From the cell containing the given text, extract its center point as (x, y) coordinate. 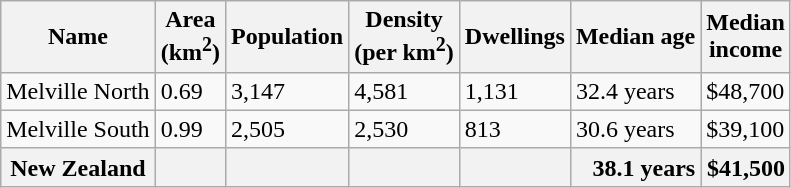
Melville North (78, 91)
$39,100 (746, 129)
Population (288, 37)
813 (514, 129)
1,131 (514, 91)
Area(km2) (190, 37)
30.6 years (635, 129)
0.99 (190, 129)
New Zealand (78, 167)
2,530 (404, 129)
$41,500 (746, 167)
3,147 (288, 91)
0.69 (190, 91)
Dwellings (514, 37)
Median age (635, 37)
Melville South (78, 129)
38.1 years (635, 167)
2,505 (288, 129)
$48,700 (746, 91)
Density(per km2) (404, 37)
4,581 (404, 91)
32.4 years (635, 91)
Name (78, 37)
Medianincome (746, 37)
